From the cell containing the given text, extract its center point as (X, Y) coordinate. 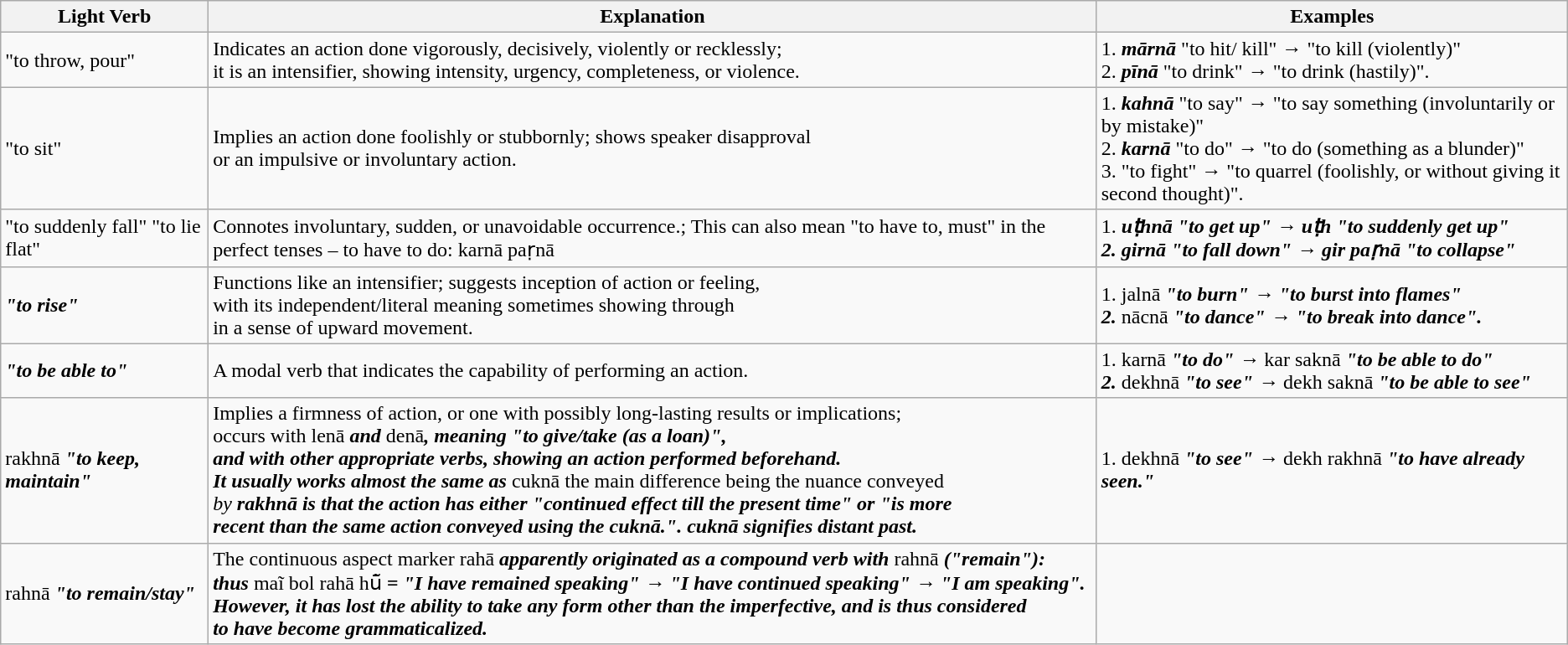
1. uṭhnā "to get up" → uṭh "to suddenly get up"2. girnā "to fall down" → gir paṛnā "to collapse" (1332, 238)
"to throw, pour" (105, 60)
1. karnā "to do" → kar saknā "to be able to do"2. dekhnā "to see" → dekh saknā "to be able to see" (1332, 370)
"to be able to" (105, 370)
rakhnā "to keep, maintain" (105, 471)
Examples (1332, 17)
"to sit" (105, 148)
"to rise" (105, 305)
1. dekhnā "to see" → dekh rakhnā "to have already seen." (1332, 471)
1. mārnā "to hit/ kill" → "to kill (violently)"2. pīnā "to drink" → "to drink (hastily)". (1332, 60)
Indicates an action done vigorously, decisively, violently or recklessly;it is an intensifier, showing intensity, urgency, completeness, or violence. (653, 60)
rahnā "to remain/stay" (105, 593)
Explanation (653, 17)
Connotes involuntary, sudden, or unavoidable occurrence.; This can also mean "to have to, must" in the perfect tenses – to have to do: karnā paṛnā (653, 238)
A modal verb that indicates the capability of performing an action. (653, 370)
1. jalnā "to burn" → "to burst into flames"2. nācnā "to dance" → "to break into dance". (1332, 305)
Light Verb (105, 17)
"to suddenly fall" "to lie flat" (105, 238)
Implies an action done foolishly or stubbornly; shows speaker disapprovalor an impulsive or involuntary action. (653, 148)
